Extract the (X, Y) coordinate from the center of the cell holding the provided text.  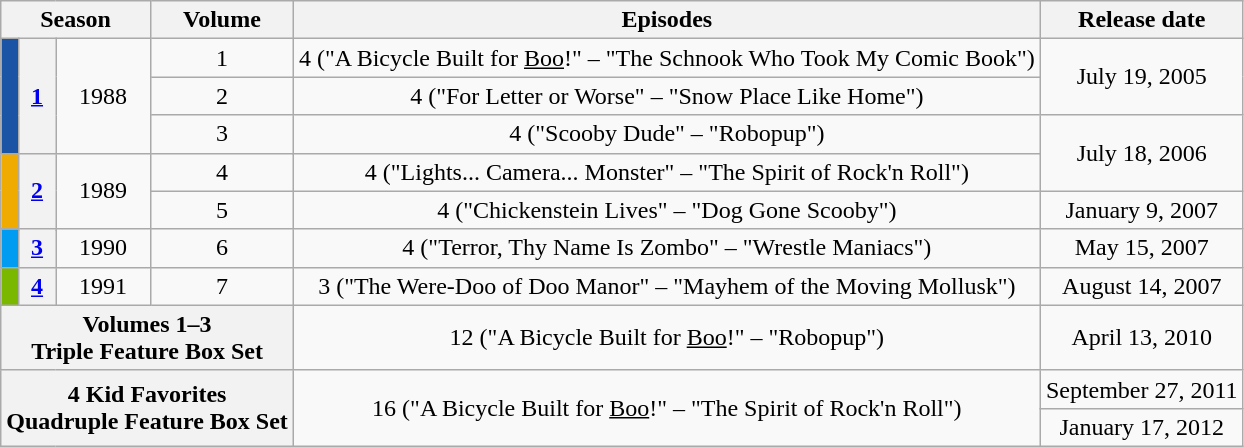
4 ("Chickenstein Lives" – "Dog Gone Scooby") (666, 210)
July 19, 2005 (1142, 77)
1991 (104, 286)
1989 (104, 191)
1988 (104, 96)
5 (222, 210)
September 27, 2011 (1142, 389)
January 17, 2012 (1142, 427)
Volume (222, 20)
3 ("The Were-Doo of Doo Manor" – "Mayhem of the Moving Mollusk") (666, 286)
Season (76, 20)
4 ("A Bicycle Built for Boo!" – "The Schnook Who Took My Comic Book") (666, 58)
April 13, 2010 (1142, 338)
July 18, 2006 (1142, 153)
May 15, 2007 (1142, 248)
1990 (104, 248)
August 14, 2007 (1142, 286)
4 ("Lights... Camera... Monster" – "The Spirit of Rock'n Roll") (666, 172)
Volumes 1–3Triple Feature Box Set (148, 338)
4 ("For Letter or Worse" – "Snow Place Like Home") (666, 96)
Episodes (666, 20)
16 ("A Bicycle Built for Boo!" – "The Spirit of Rock'n Roll") (666, 408)
7 (222, 286)
4 Kid FavoritesQuadruple Feature Box Set (148, 408)
4 ("Scooby Dude" – "Robopup") (666, 134)
Release date (1142, 20)
January 9, 2007 (1142, 210)
6 (222, 248)
12 ("A Bicycle Built for Boo!" – "Robopup") (666, 338)
4 ("Terror, Thy Name Is Zombo" – "Wrestle Maniacs") (666, 248)
